Scan for the cell matching the given text and deliver its [X, Y] coordinate at center. 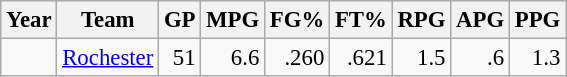
MPG [233, 20]
1.5 [422, 58]
Team [108, 20]
.6 [480, 58]
RPG [422, 20]
PPG [537, 20]
APG [480, 20]
FT% [362, 20]
Year [29, 20]
FG% [298, 20]
51 [180, 58]
.621 [362, 58]
Rochester [108, 58]
.260 [298, 58]
1.3 [537, 58]
GP [180, 20]
6.6 [233, 58]
